Return (x, y) of the center of cell containing provided text 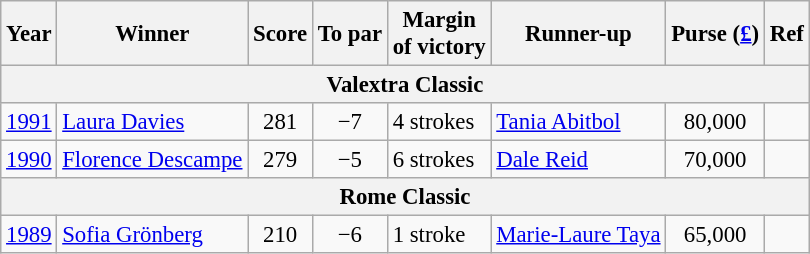
−5 (350, 160)
80,000 (716, 122)
210 (280, 235)
Year (29, 34)
1989 (29, 235)
Score (280, 34)
70,000 (716, 160)
Rome Classic (405, 197)
To par (350, 34)
Runner-up (578, 34)
65,000 (716, 235)
Laura Davies (152, 122)
Purse (£) (716, 34)
Marie-Laure Taya (578, 235)
1991 (29, 122)
Sofia Grönberg (152, 235)
Dale Reid (578, 160)
1990 (29, 160)
279 (280, 160)
1 stroke (439, 235)
−6 (350, 235)
281 (280, 122)
Marginof victory (439, 34)
Ref (786, 34)
Valextra Classic (405, 85)
Tania Abitbol (578, 122)
4 strokes (439, 122)
−7 (350, 122)
Florence Descampe (152, 160)
Winner (152, 34)
6 strokes (439, 160)
